Provide the [x, y] coordinate of the cell's center where the given text is located.  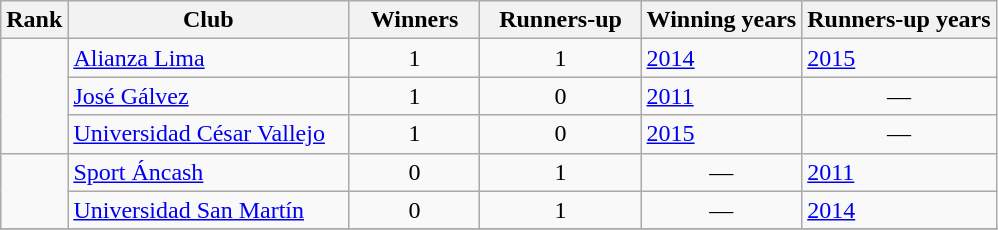
Runners-up years [899, 20]
José Gálvez [208, 96]
Runners-up [560, 20]
Sport Áncash [208, 172]
Universidad César Vallejo [208, 134]
Alianza Lima [208, 58]
Club [208, 20]
Winning years [722, 20]
Rank [34, 20]
Universidad San Martín [208, 210]
Winners [414, 20]
